Search for the cell housing the specified text and yield its [X, Y] center coordinate. 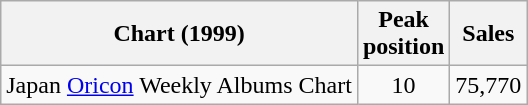
10 [403, 85]
Chart (1999) [180, 34]
Japan Oricon Weekly Albums Chart [180, 85]
75,770 [488, 85]
Sales [488, 34]
Peakposition [403, 34]
